Find where the given text appears and provide that cell's center as [x, y] coordinate. 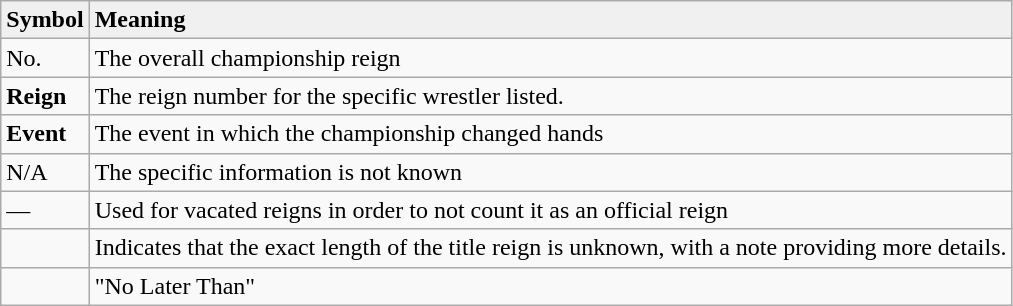
The event in which the championship changed hands [550, 134]
Event [45, 134]
Meaning [550, 20]
Indicates that the exact length of the title reign is unknown, with a note providing more details. [550, 248]
Used for vacated reigns in order to not count it as an official reign [550, 210]
No. [45, 58]
N/A [45, 172]
Symbol [45, 20]
Reign [45, 96]
"No Later Than" [550, 286]
— [45, 210]
The reign number for the specific wrestler listed. [550, 96]
The overall championship reign [550, 58]
The specific information is not known [550, 172]
